Provide the (X, Y) coordinate of the cell's center where the given text is located.  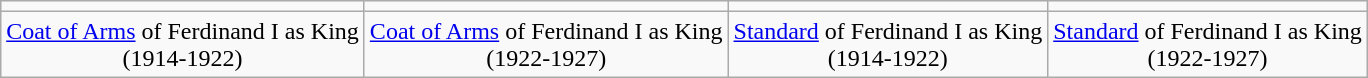
Standard of Ferdinand I as King (1914-1922) (888, 44)
Coat of Arms of Ferdinand I as King (1914-1922) (183, 44)
Standard of Ferdinand I as King (1922-1927) (1208, 44)
Coat of Arms of Ferdinand I as King (1922-1927) (546, 44)
